Search for the cell housing the specified text and yield its [X, Y] center coordinate. 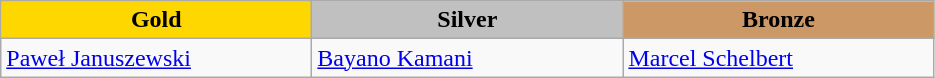
Paweł Januszewski [156, 58]
Bayano Kamani [468, 58]
Bronze [778, 20]
Gold [156, 20]
Marcel Schelbert [778, 58]
Silver [468, 20]
